Provide the (X, Y) coordinate of the cell's center where the given text is located.  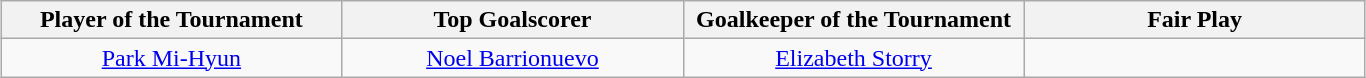
Park Mi-Hyun (172, 58)
Elizabeth Storry (854, 58)
Player of the Tournament (172, 20)
Goalkeeper of the Tournament (854, 20)
Top Goalscorer (512, 20)
Fair Play (1194, 20)
Noel Barrionuevo (512, 58)
